Find where the given text appears and provide that cell's center as [X, Y] coordinate. 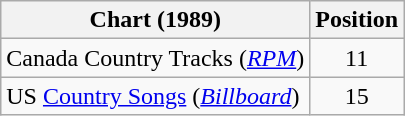
US Country Songs (Billboard) [156, 96]
Canada Country Tracks (RPM) [156, 58]
Position [357, 20]
15 [357, 96]
11 [357, 58]
Chart (1989) [156, 20]
